Scan for the cell matching the given text and deliver its [X, Y] coordinate at center. 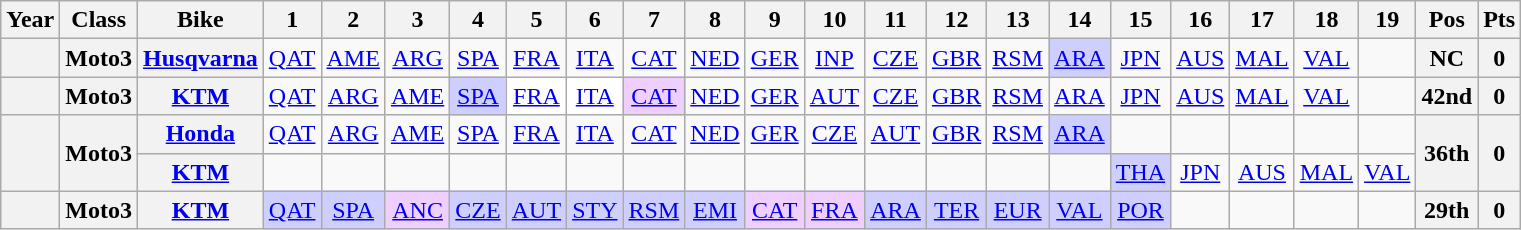
NC [1447, 58]
Pos [1447, 20]
STY [595, 210]
Honda [201, 134]
36th [1447, 153]
29th [1447, 210]
EUR [1018, 210]
Class [99, 20]
1 [292, 20]
9 [774, 20]
12 [956, 20]
18 [1326, 20]
Bike [201, 20]
3 [417, 20]
THA [1140, 172]
42nd [1447, 96]
POR [1140, 210]
16 [1200, 20]
17 [1262, 20]
8 [715, 20]
INP [834, 58]
ANC [417, 210]
TER [956, 210]
6 [595, 20]
Pts [1500, 20]
EMI [715, 210]
2 [353, 20]
11 [896, 20]
15 [1140, 20]
14 [1080, 20]
5 [536, 20]
Husqvarna [201, 58]
19 [1388, 20]
4 [478, 20]
10 [834, 20]
Year [30, 20]
13 [1018, 20]
7 [654, 20]
